Extract the (x, y) coordinate from the center of the cell holding the provided text.  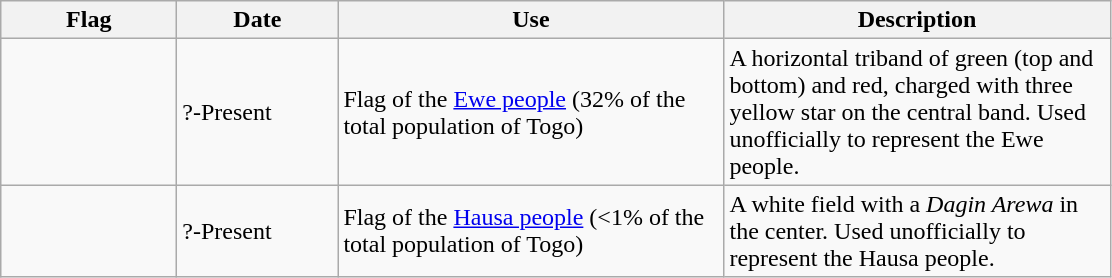
Description (917, 20)
Use (531, 20)
Flag (89, 20)
Flag of the Ewe people (32% of the total population of Togo) (531, 112)
A white field with a Dagin Arewa in the center. Used unofficially to represent the Hausa people. (917, 231)
Flag of the Hausa people (<1% of the total population of Togo) (531, 231)
Date (258, 20)
